Determine the [X, Y] coordinate at the center of the cell enclosing the given text.  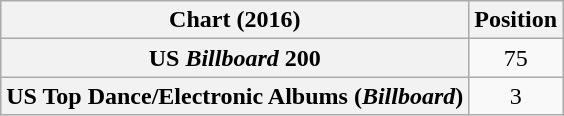
US Billboard 200 [235, 58]
75 [516, 58]
3 [516, 96]
US Top Dance/Electronic Albums (Billboard) [235, 96]
Position [516, 20]
Chart (2016) [235, 20]
